Return (X, Y) of the center of cell containing provided text 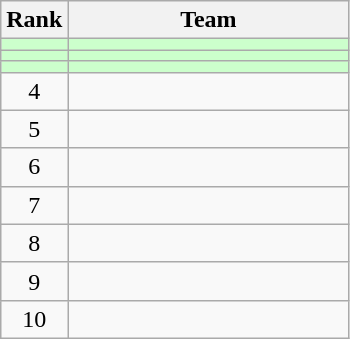
6 (34, 167)
7 (34, 205)
9 (34, 281)
Team (208, 20)
10 (34, 319)
4 (34, 91)
Rank (34, 20)
8 (34, 243)
5 (34, 129)
